Provide the [X, Y] coordinate of the cell's center where the given text is located.  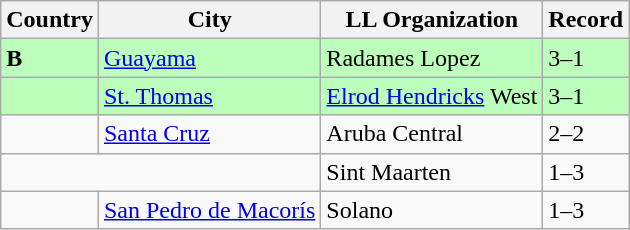
City [209, 20]
B [50, 58]
LL Organization [432, 20]
Radames Lopez [432, 58]
Guayama [209, 58]
Sint Maarten [432, 172]
Solano [432, 210]
Record [586, 20]
Aruba Central [432, 134]
Elrod Hendricks West [432, 96]
San Pedro de Macorís [209, 210]
Country [50, 20]
St. Thomas [209, 96]
Santa Cruz [209, 134]
2–2 [586, 134]
